Locate the cell with the specified text and output its (x, y) center coordinate. 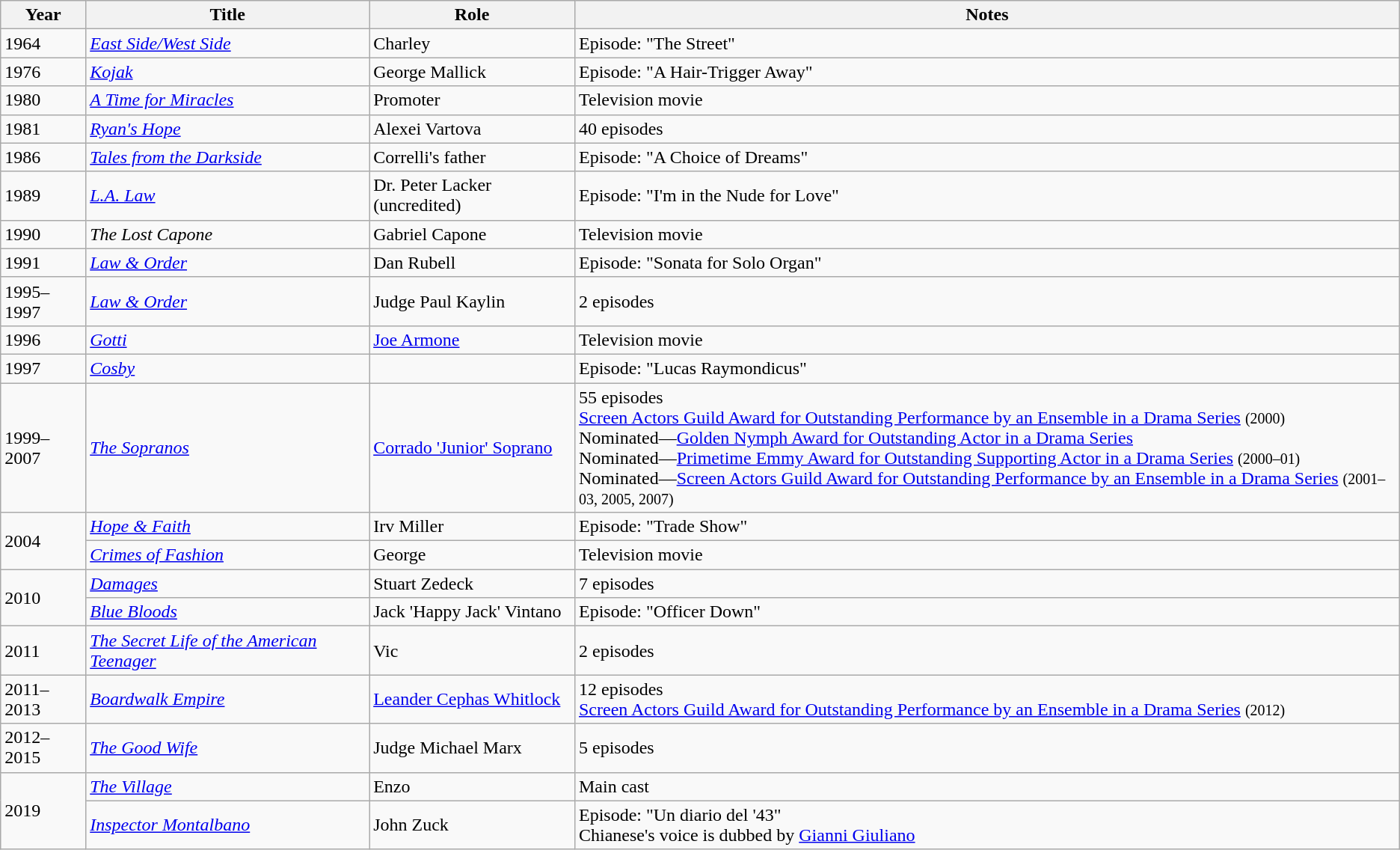
1981 (43, 129)
Enzo (473, 786)
1989 (43, 196)
2011 (43, 651)
7 episodes (987, 584)
Alexei Vartova (473, 129)
1991 (43, 263)
Judge Michael Marx (473, 748)
Crimes of Fashion (227, 555)
The Secret Life of the American Teenager (227, 651)
The Village (227, 786)
2010 (43, 598)
Year (43, 15)
L.A. Law (227, 196)
Correlli's father (473, 157)
Role (473, 15)
Hope & Faith (227, 527)
Episode: "Lucas Raymondicus" (987, 368)
2012–2015 (43, 748)
Jack 'Happy Jack' Vintano (473, 612)
George (473, 555)
The Good Wife (227, 748)
Leander Cephas Whitlock (473, 699)
George Mallick (473, 72)
Joe Armone (473, 340)
12 episodesScreen Actors Guild Award for Outstanding Performance by an Ensemble in a Drama Series (2012) (987, 699)
Charley (473, 43)
A Time for Miracles (227, 100)
Cosby (227, 368)
Notes (987, 15)
Inspector Montalbano (227, 825)
Promoter (473, 100)
1990 (43, 234)
1997 (43, 368)
Episode: "Sonata for Solo Organ" (987, 263)
1976 (43, 72)
2004 (43, 541)
Episode: "A Hair-Trigger Away" (987, 72)
Episode: "I'm in the Nude for Love" (987, 196)
Damages (227, 584)
1996 (43, 340)
Corrado 'Junior' Soprano (473, 447)
Episode: "Trade Show" (987, 527)
The Sopranos (227, 447)
Gotti (227, 340)
2019 (43, 811)
Vic (473, 651)
Episode: "The Street" (987, 43)
Blue Bloods (227, 612)
Episode: "Un diario del '43"Chianese's voice is dubbed by Gianni Giuliano (987, 825)
5 episodes (987, 748)
Dr. Peter Lacker (uncredited) (473, 196)
Dan Rubell (473, 263)
1986 (43, 157)
East Side/West Side (227, 43)
Episode: "Officer Down" (987, 612)
1964 (43, 43)
40 episodes (987, 129)
Title (227, 15)
Judge Paul Kaylin (473, 301)
Irv Miller (473, 527)
Ryan's Hope (227, 129)
1999–2007 (43, 447)
1980 (43, 100)
Stuart Zedeck (473, 584)
Main cast (987, 786)
Kojak (227, 72)
Tales from the Darkside (227, 157)
Episode: "A Choice of Dreams" (987, 157)
1995–1997 (43, 301)
2011–2013 (43, 699)
Boardwalk Empire (227, 699)
Gabriel Capone (473, 234)
The Lost Capone (227, 234)
John Zuck (473, 825)
